Locate the cell with the specified text and output its (X, Y) center coordinate. 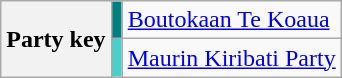
Party key (56, 39)
Maurin Kiribati Party (232, 58)
Boutokaan Te Koaua (232, 20)
